Detect which cell encompasses the target text, then output its [x, y] center coordinate. 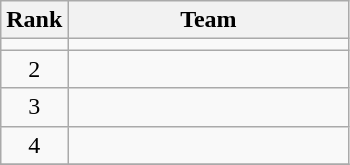
3 [34, 107]
Rank [34, 20]
4 [34, 145]
2 [34, 69]
Team [208, 20]
